Scan for the cell matching the given text and deliver its (x, y) coordinate at center. 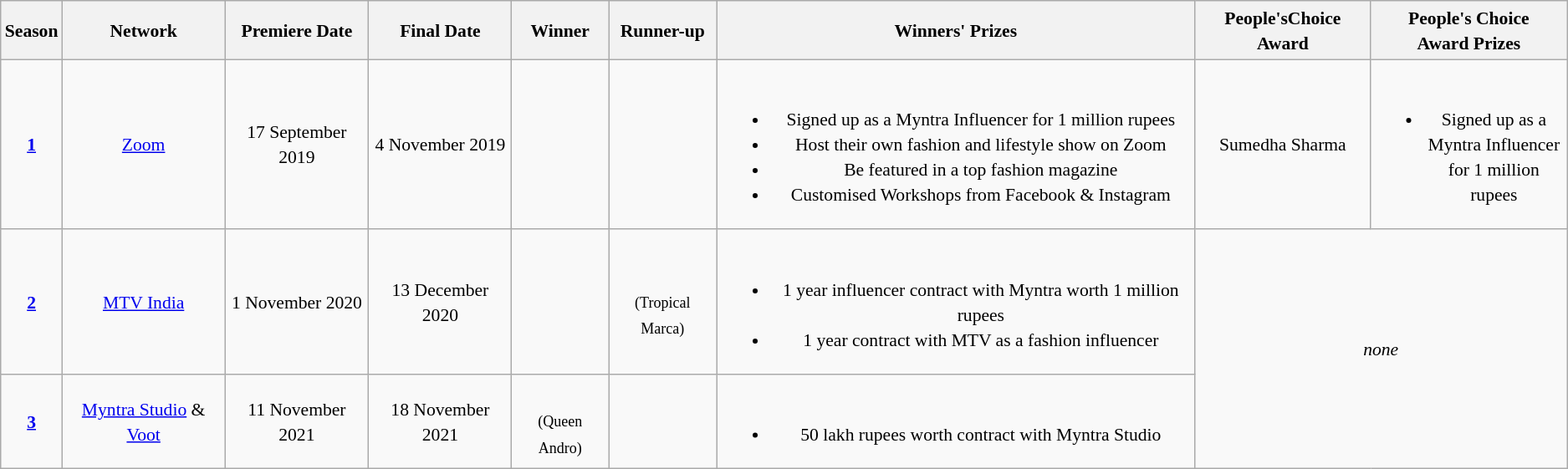
2 (32, 303)
Runner-up (662, 30)
Winners' Prizes (956, 30)
(Tropical Marca) (662, 303)
1 (32, 144)
Signed up as aMyntra Influencerfor 1 million rupees (1468, 144)
3 (32, 421)
50 lakh rupees worth contract with Myntra Studio (956, 421)
People'sChoice Award (1283, 30)
MTV India (143, 303)
Winner (560, 30)
Sumedha Sharma (1283, 144)
1 November 2020 (297, 303)
People's ChoiceAward Prizes (1468, 30)
(Queen Andro) (560, 421)
11 November 2021 (297, 421)
17 September 2019 (297, 144)
Season (32, 30)
Zoom (143, 144)
Myntra Studio & Voot (143, 421)
18 November 2021 (440, 421)
13 December 2020 (440, 303)
Final Date (440, 30)
4 November 2019 (440, 144)
Network (143, 30)
Premiere Date (297, 30)
1 year influencer contract with Myntra worth 1 million rupees1 year contract with MTV as a fashion influencer (956, 303)
